Return [X, Y] of the center of cell containing provided text 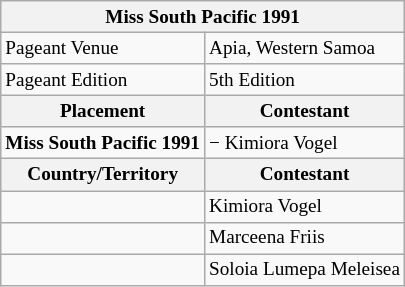
Kimiora Vogel [305, 206]
Pageant Edition [103, 80]
Marceena Friis [305, 238]
Country/Territory [103, 175]
Soloia Lumepa Meleisea [305, 270]
5th Edition [305, 80]
Apia, Western Samoa [305, 48]
− Kimiora Vogel [305, 143]
Placement [103, 111]
Pageant Venue [103, 48]
